Return (X, Y) of the center of cell containing provided text 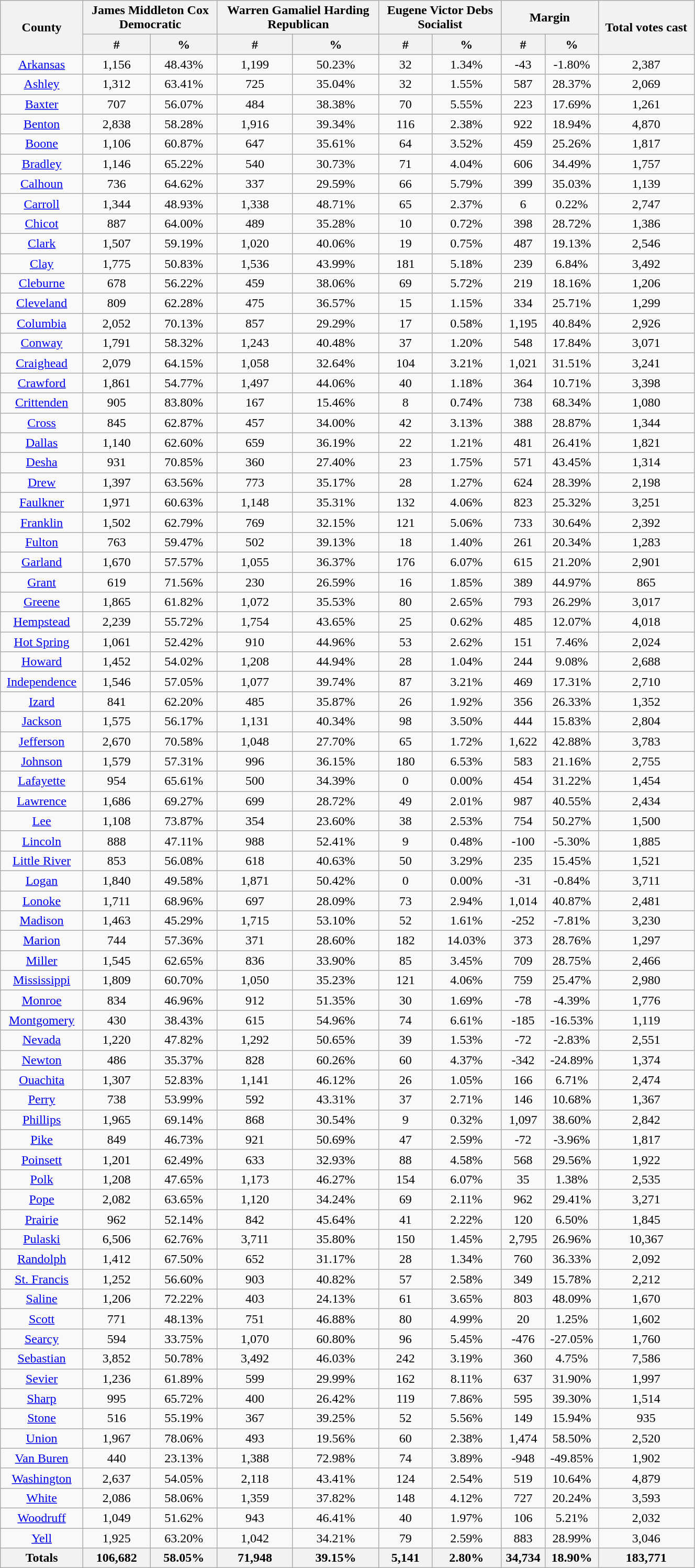
3,241 (646, 363)
2,086 (116, 1498)
3,398 (646, 383)
647 (254, 144)
1,521 (646, 861)
Washington (42, 1478)
38.43% (184, 1020)
2,118 (254, 1478)
Total votes cast (646, 27)
1,106 (116, 144)
1,048 (254, 741)
26.59% (336, 582)
154 (405, 1179)
-4.39% (572, 1000)
1,199 (254, 64)
182 (405, 941)
516 (116, 1418)
481 (523, 443)
771 (116, 1319)
-185 (523, 1020)
5.06% (466, 522)
32.15% (336, 522)
594 (116, 1339)
1,243 (254, 343)
40.34% (336, 721)
64.00% (184, 223)
-0.84% (572, 881)
-24.89% (572, 1060)
57.31% (184, 761)
25.71% (572, 303)
31.51% (572, 363)
29.41% (572, 1199)
Cleveland (42, 303)
35.80% (336, 1239)
60.70% (184, 980)
1,367 (646, 1100)
-3.96% (572, 1140)
1.72% (466, 741)
28.76% (572, 941)
29.29% (336, 323)
707 (116, 104)
17 (405, 323)
354 (254, 821)
487 (523, 243)
1,885 (646, 841)
5.18% (466, 263)
60.80% (336, 1339)
12.07% (572, 622)
150 (405, 1239)
922 (523, 124)
85 (405, 961)
21.16% (572, 761)
1,502 (116, 522)
16 (405, 582)
751 (254, 1319)
261 (523, 542)
7,586 (646, 1359)
1,148 (254, 502)
-948 (523, 1458)
35 (523, 1179)
3,852 (116, 1359)
10.64% (572, 1478)
46.41% (336, 1518)
41 (405, 1220)
Calhoun (42, 184)
64.15% (184, 363)
Lawrence (42, 801)
47 (405, 1140)
72.22% (184, 1299)
106 (523, 1518)
3,271 (646, 1199)
Lee (42, 821)
Columbia (42, 323)
176 (405, 562)
3.52% (466, 144)
2,804 (646, 721)
70.13% (184, 323)
1.25% (572, 1319)
St. Francis (42, 1279)
46.73% (184, 1140)
9.08% (572, 662)
48.43% (184, 64)
33.75% (184, 1339)
1.53% (466, 1040)
2,082 (116, 1199)
56.60% (184, 1279)
633 (254, 1159)
17.84% (572, 343)
373 (523, 941)
2,842 (646, 1120)
Van Buren (42, 1458)
62.49% (184, 1159)
1,622 (523, 741)
1.92% (466, 702)
678 (116, 284)
28.99% (572, 1538)
399 (523, 184)
2,546 (646, 243)
1,173 (254, 1179)
46.03% (336, 1359)
39 (405, 1040)
59.19% (184, 243)
Sevier (42, 1379)
1,757 (646, 164)
47.82% (184, 1040)
637 (523, 1379)
500 (254, 781)
64.62% (184, 184)
2,710 (646, 682)
Little River (42, 861)
50 (405, 861)
54.77% (184, 383)
2.62% (466, 642)
888 (116, 841)
659 (254, 443)
Miller (42, 961)
35.04% (336, 84)
20.34% (572, 542)
1,865 (116, 602)
592 (254, 1100)
2,926 (646, 323)
6.61% (466, 1020)
Pulaski (42, 1239)
35.87% (336, 702)
356 (523, 702)
1,146 (116, 164)
48.71% (336, 204)
29.59% (336, 184)
842 (254, 1220)
54.96% (336, 1020)
62.79% (184, 522)
4,870 (646, 124)
Marion (42, 941)
2.22% (466, 1220)
46.96% (184, 1000)
803 (523, 1299)
66 (405, 184)
367 (254, 1418)
1,902 (646, 1458)
1,791 (116, 343)
0.62% (466, 622)
Franklin (42, 522)
2,032 (646, 1518)
1,021 (523, 363)
14.03% (466, 941)
57 (405, 1279)
1,108 (116, 821)
828 (254, 1060)
Boone (42, 144)
55.19% (184, 1418)
20.24% (572, 1498)
51.35% (336, 1000)
24.13% (336, 1299)
50.23% (336, 64)
63.56% (184, 482)
Arkansas (42, 64)
Pike (42, 1140)
4.58% (466, 1159)
Monroe (42, 1000)
39.13% (336, 542)
1,965 (116, 1120)
28.87% (572, 423)
30.73% (336, 164)
78.06% (184, 1438)
1,050 (254, 980)
2,795 (523, 1239)
868 (254, 1120)
104 (405, 363)
773 (254, 482)
35.31% (336, 502)
25.47% (572, 980)
493 (254, 1438)
40.06% (336, 243)
2.54% (466, 1478)
63.41% (184, 84)
Craighead (42, 363)
50.83% (184, 263)
3.50% (466, 721)
40.55% (572, 801)
52.41% (336, 841)
27.40% (336, 462)
Garland (42, 562)
857 (254, 323)
23.60% (336, 821)
73.87% (184, 821)
Benton (42, 124)
2,052 (116, 323)
Cleburne (42, 284)
63.65% (184, 1199)
Nevada (42, 1040)
2,481 (646, 900)
James Middleton CoxDemocratic (150, 18)
2.71% (466, 1100)
223 (523, 104)
1,359 (254, 1498)
5.55% (466, 104)
45.64% (336, 1220)
4,018 (646, 622)
Pope (42, 1199)
364 (523, 383)
34.00% (336, 423)
2,551 (646, 1040)
54.05% (184, 1478)
Jackson (42, 721)
-476 (523, 1339)
Ouachita (42, 1080)
1,307 (116, 1080)
1,283 (646, 542)
2.65% (466, 602)
Phillips (42, 1120)
50.42% (336, 881)
60.87% (184, 144)
1.75% (466, 462)
2,474 (646, 1080)
1,072 (254, 602)
54.02% (184, 662)
0.48% (466, 841)
619 (116, 582)
2,434 (646, 801)
53 (405, 642)
624 (523, 482)
1.18% (466, 383)
725 (254, 84)
167 (254, 403)
Stone (42, 1418)
469 (523, 682)
Lafayette (42, 781)
1,452 (116, 662)
10 (405, 223)
0.74% (466, 403)
2.37% (466, 204)
400 (254, 1398)
1,297 (646, 941)
69.27% (184, 801)
83.80% (184, 403)
34.49% (572, 164)
1,925 (116, 1538)
60.26% (336, 1060)
2,092 (646, 1259)
337 (254, 184)
15.46% (336, 403)
58.05% (184, 1558)
Greene (42, 602)
3.45% (466, 961)
1,156 (116, 64)
1,119 (646, 1020)
845 (116, 423)
865 (646, 582)
1,474 (523, 1438)
5.72% (466, 284)
5.56% (466, 1418)
2,069 (646, 84)
Woodruff (42, 1518)
45.29% (184, 921)
1,014 (523, 900)
1,775 (116, 263)
56.08% (184, 861)
2,387 (646, 64)
0.58% (466, 323)
58.28% (184, 124)
853 (116, 861)
36.19% (336, 443)
1,916 (254, 124)
2,901 (646, 562)
699 (254, 801)
Johnson (42, 761)
Jefferson (42, 741)
1.85% (466, 582)
475 (254, 303)
19.56% (336, 1438)
244 (523, 662)
1.15% (466, 303)
489 (254, 223)
10,367 (646, 1239)
2,392 (646, 522)
72.98% (336, 1458)
52.14% (184, 1220)
Izard (42, 702)
910 (254, 642)
Faulkner (42, 502)
1,546 (116, 682)
50.69% (336, 1140)
34.39% (336, 781)
1,236 (116, 1379)
Ashley (42, 84)
2,079 (116, 363)
809 (116, 303)
1,507 (116, 243)
6,506 (116, 1239)
-100 (523, 841)
-31 (523, 881)
403 (254, 1299)
2,198 (646, 482)
White (42, 1498)
67.50% (184, 1259)
921 (254, 1140)
736 (116, 184)
219 (523, 284)
5.21% (572, 1518)
987 (523, 801)
727 (523, 1498)
27.70% (336, 741)
Dallas (42, 443)
1,454 (646, 781)
19.13% (572, 243)
1,120 (254, 1199)
935 (646, 1418)
2.11% (466, 1199)
Hot Spring (42, 642)
19 (405, 243)
-78 (523, 1000)
2.80% (466, 1558)
1,412 (116, 1259)
42.88% (572, 741)
1.45% (466, 1239)
440 (116, 1458)
0.22% (572, 204)
-342 (523, 1060)
1,220 (116, 1040)
23 (405, 462)
Logan (42, 881)
Warren Gamaliel HardingRepublican (298, 18)
183,771 (646, 1558)
56.07% (184, 104)
7.46% (572, 642)
2.53% (466, 821)
Sharp (42, 1398)
61.89% (184, 1379)
23.13% (184, 1458)
Randolph (42, 1259)
40.48% (336, 343)
70 (405, 104)
119 (405, 1398)
120 (523, 1220)
1,386 (646, 223)
841 (116, 702)
834 (116, 1000)
39.15% (336, 1558)
2,520 (646, 1438)
50.27% (572, 821)
1,388 (254, 1458)
652 (254, 1259)
25.32% (572, 502)
3,783 (646, 741)
1,080 (646, 403)
1,195 (523, 323)
71 (405, 164)
763 (116, 542)
46.88% (336, 1319)
35.61% (336, 144)
371 (254, 941)
68.34% (572, 403)
35.37% (184, 1060)
1.05% (466, 1080)
1,497 (254, 383)
88 (405, 1159)
1,575 (116, 721)
59.47% (184, 542)
148 (405, 1498)
3.29% (466, 861)
2,637 (116, 1478)
1,020 (254, 243)
1,602 (646, 1319)
Clay (42, 263)
1,545 (116, 961)
0.75% (466, 243)
116 (405, 124)
1,252 (116, 1279)
3,071 (646, 343)
242 (405, 1359)
903 (254, 1279)
61.82% (184, 602)
146 (523, 1100)
2,670 (116, 741)
73 (405, 900)
571 (523, 462)
486 (116, 1060)
2,212 (646, 1279)
1,374 (646, 1060)
32.64% (336, 363)
18.94% (572, 124)
823 (523, 502)
48.09% (572, 1299)
62.76% (184, 1239)
40.87% (572, 900)
Grant (42, 582)
98 (405, 721)
29.99% (336, 1379)
38.38% (336, 104)
1,061 (116, 642)
595 (523, 1398)
Union (42, 1438)
1,922 (646, 1159)
1,463 (116, 921)
Madison (42, 921)
3,593 (646, 1498)
-7.81% (572, 921)
28.09% (336, 900)
1,140 (116, 443)
587 (523, 84)
Scott (42, 1319)
995 (116, 1398)
Searcy (42, 1339)
35.23% (336, 980)
1,776 (646, 1000)
60.63% (184, 502)
-43 (523, 64)
Conway (42, 343)
44.96% (336, 642)
954 (116, 781)
39.74% (336, 682)
793 (523, 602)
46.27% (336, 1179)
697 (254, 900)
3.13% (466, 423)
1,711 (116, 900)
Saline (42, 1299)
50.65% (336, 1040)
58.50% (572, 1438)
887 (116, 223)
64 (405, 144)
1.21% (466, 443)
6.84% (572, 263)
87 (405, 682)
57.57% (184, 562)
26.41% (572, 443)
40.82% (336, 1279)
20 (523, 1319)
162 (405, 1379)
1,840 (116, 881)
44.06% (336, 383)
70.58% (184, 741)
484 (254, 104)
71,948 (254, 1558)
38 (405, 821)
18.90% (572, 1558)
2.01% (466, 801)
519 (523, 1478)
68.96% (184, 900)
1.38% (572, 1179)
18.16% (572, 284)
-5.30% (572, 841)
55.72% (184, 622)
36.57% (336, 303)
Clark (42, 243)
5.79% (466, 184)
548 (523, 343)
1,352 (646, 702)
1.97% (466, 1518)
Poinsett (42, 1159)
47.65% (184, 1179)
33.90% (336, 961)
4.99% (466, 1319)
1,131 (254, 721)
1,049 (116, 1518)
1,314 (646, 462)
349 (523, 1279)
599 (254, 1379)
1,338 (254, 204)
8 (405, 403)
48.13% (184, 1319)
10.71% (572, 383)
Desha (42, 462)
1,514 (646, 1398)
1,997 (646, 1379)
2,024 (646, 642)
1,967 (116, 1438)
15.78% (572, 1279)
166 (523, 1080)
36.37% (336, 562)
754 (523, 821)
Bradley (42, 164)
-1.80% (572, 64)
65.22% (184, 164)
836 (254, 961)
181 (405, 263)
618 (254, 861)
39.30% (572, 1398)
1,871 (254, 881)
760 (523, 1259)
26.29% (572, 602)
1,579 (116, 761)
39.25% (336, 1418)
2,535 (646, 1179)
5,141 (405, 1558)
Montgomery (42, 1020)
2.94% (466, 900)
50.78% (184, 1359)
4,879 (646, 1478)
52.42% (184, 642)
4.37% (466, 1060)
44.97% (572, 582)
180 (405, 761)
2,838 (116, 124)
106,682 (116, 1558)
3,251 (646, 502)
25 (405, 622)
43.45% (572, 462)
988 (254, 841)
1,077 (254, 682)
-2.83% (572, 1040)
0.32% (466, 1120)
912 (254, 1000)
34.24% (336, 1199)
151 (523, 642)
38.60% (572, 1120)
56.17% (184, 721)
Drew (42, 482)
454 (523, 781)
57.36% (184, 941)
62.65% (184, 961)
1,500 (646, 821)
1,201 (116, 1159)
Crawford (42, 383)
2,980 (646, 980)
Newton (42, 1060)
71.56% (184, 582)
1,715 (254, 921)
2,688 (646, 662)
3,017 (646, 602)
1,845 (646, 1220)
62.60% (184, 443)
132 (405, 502)
17.31% (572, 682)
1,971 (116, 502)
53.10% (336, 921)
1,686 (116, 801)
32.93% (336, 1159)
30.64% (572, 522)
26.33% (572, 702)
37.82% (336, 1498)
63.20% (184, 1538)
40.84% (572, 323)
1,097 (523, 1120)
4.75% (572, 1359)
31.90% (572, 1379)
457 (254, 423)
Independence (42, 682)
56.22% (184, 284)
931 (116, 462)
Fulton (42, 542)
36.15% (336, 761)
389 (523, 582)
1,397 (116, 482)
1,536 (254, 263)
1,042 (254, 1538)
18 (405, 542)
334 (523, 303)
44.94% (336, 662)
3,046 (646, 1538)
2,239 (116, 622)
1,861 (116, 383)
4.12% (466, 1498)
124 (405, 1478)
62.87% (184, 423)
759 (523, 980)
1,141 (254, 1080)
31.17% (336, 1259)
35.03% (572, 184)
430 (116, 1020)
79 (405, 1538)
34,734 (523, 1558)
6.53% (466, 761)
149 (523, 1418)
Crittenden (42, 403)
883 (523, 1538)
769 (254, 522)
65.72% (184, 1398)
444 (523, 721)
69.14% (184, 1120)
-252 (523, 921)
1.04% (466, 662)
49.58% (184, 881)
28.60% (336, 941)
1,261 (646, 104)
30 (405, 1000)
35.53% (336, 602)
Mississippi (42, 980)
15 (405, 303)
239 (523, 263)
230 (254, 582)
996 (254, 761)
8.11% (466, 1379)
1,312 (116, 84)
1,809 (116, 980)
709 (523, 961)
39.34% (336, 124)
31.22% (572, 781)
388 (523, 423)
1,292 (254, 1040)
733 (523, 522)
46.12% (336, 1080)
6.50% (572, 1220)
2,755 (646, 761)
Lonoke (42, 900)
Sebastian (42, 1359)
1,821 (646, 443)
15.45% (572, 861)
1,058 (254, 363)
47.11% (184, 841)
1.27% (466, 482)
1.20% (466, 343)
49 (405, 801)
3.19% (466, 1359)
48.93% (184, 204)
502 (254, 542)
1.69% (466, 1000)
22 (405, 443)
65.61% (184, 781)
43.99% (336, 263)
Yell (42, 1538)
540 (254, 164)
43.31% (336, 1100)
36.33% (572, 1259)
61 (405, 1299)
1,299 (646, 303)
Totals (42, 1558)
849 (116, 1140)
2,747 (646, 204)
2,466 (646, 961)
17.69% (572, 104)
34.21% (336, 1538)
Lincoln (42, 841)
2.58% (466, 1279)
40.63% (336, 861)
0.72% (466, 223)
744 (116, 941)
3.65% (466, 1299)
Howard (42, 662)
Margin (550, 18)
25.26% (572, 144)
1.61% (466, 921)
15.83% (572, 721)
3.89% (466, 1458)
-16.53% (572, 1020)
1,055 (254, 562)
57.05% (184, 682)
Hempstead (42, 622)
26.42% (336, 1398)
30.54% (336, 1120)
583 (523, 761)
7.86% (466, 1398)
43.41% (336, 1478)
28.37% (572, 84)
62.20% (184, 702)
398 (523, 223)
1.55% (466, 84)
52.83% (184, 1080)
1,070 (254, 1339)
5.45% (466, 1339)
28.75% (572, 961)
Carroll (42, 204)
43.65% (336, 622)
-49.85% (572, 1458)
10.68% (572, 1100)
26.96% (572, 1239)
Eugene Victor DebsSocialist (440, 18)
6 (523, 204)
35.28% (336, 223)
1,754 (254, 622)
38.06% (336, 284)
70.85% (184, 462)
905 (116, 403)
Baxter (42, 104)
96 (405, 1339)
Perry (42, 1100)
62.28% (184, 303)
53.99% (184, 1100)
606 (523, 164)
6.71% (572, 1080)
3,230 (646, 921)
28.39% (572, 482)
Chicot (42, 223)
1,760 (646, 1339)
1.40% (466, 542)
-27.05% (572, 1339)
943 (254, 1518)
4.04% (466, 164)
15.94% (572, 1418)
51.62% (184, 1518)
County (42, 27)
42 (405, 423)
58.32% (184, 343)
58.06% (184, 1498)
235 (523, 861)
568 (523, 1159)
Polk (42, 1179)
Cross (42, 423)
29.56% (572, 1159)
1,139 (646, 184)
Prairie (42, 1220)
35.17% (336, 482)
21.20% (572, 562)
